Locate the cell with the specified text and output its (x, y) center coordinate. 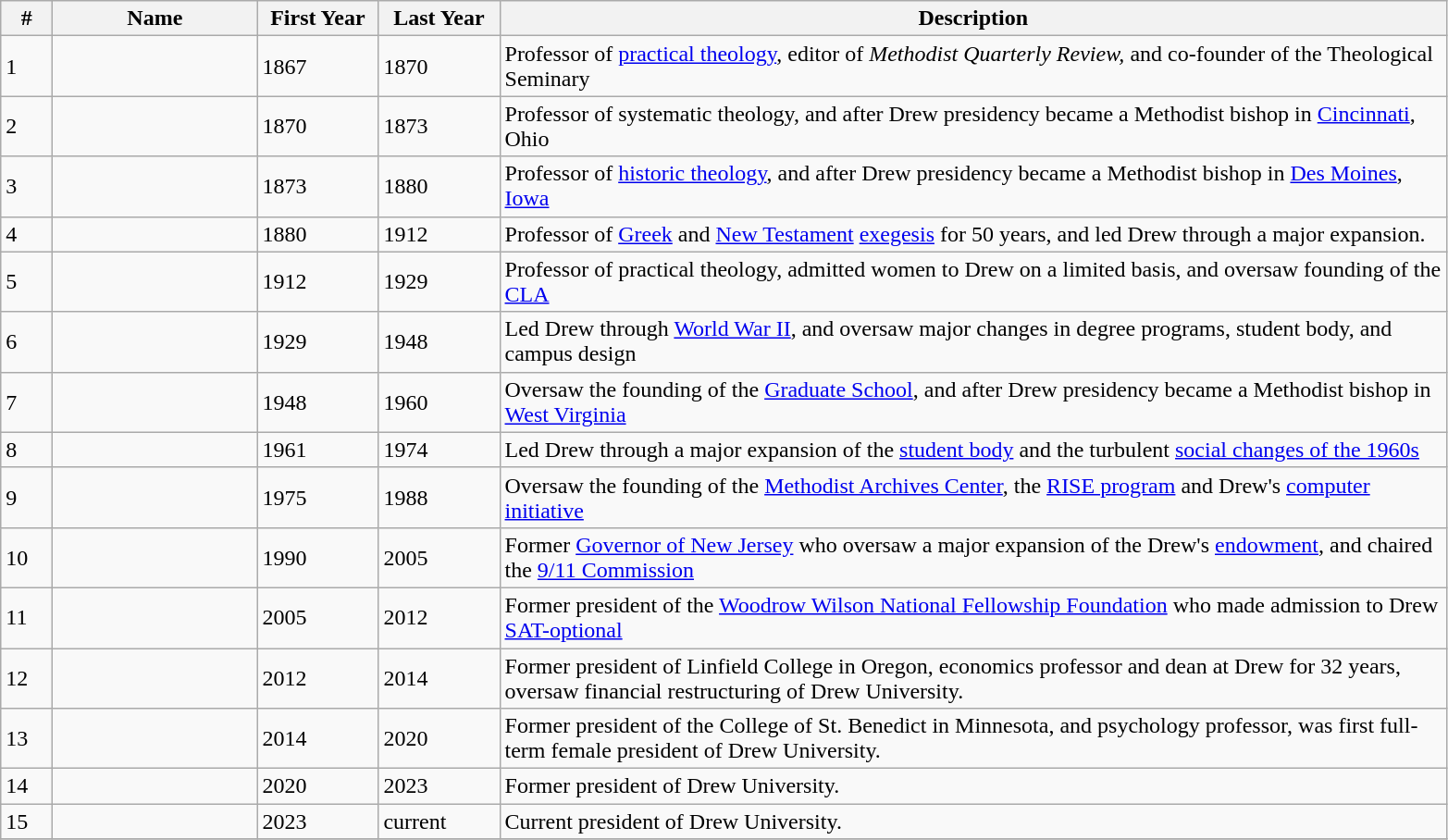
Led Drew through a major expansion of the student body and the turbulent social changes of the 1960s (973, 450)
1 (27, 67)
Last Year (439, 19)
1974 (439, 450)
Former president of Drew University. (973, 786)
Professor of historic theology, and after Drew presidency became a Methodist bishop in Des Moines, Iowa (973, 187)
13 (27, 738)
Description (973, 19)
1975 (318, 498)
5 (27, 281)
3 (27, 187)
6 (27, 342)
2 (27, 126)
1961 (318, 450)
Professor of practical theology, admitted women to Drew on a limited basis, and oversaw founding of the CLA (973, 281)
Professor of practical theology, editor of Methodist Quarterly Review, and co-founder of the Theological Seminary (973, 67)
First Year (318, 19)
10 (27, 557)
7 (27, 401)
1867 (318, 67)
Name (155, 19)
Former president of the Woodrow Wilson National Fellowship Foundation who made admission to Drew SAT-optional (973, 618)
current (439, 821)
# (27, 19)
14 (27, 786)
Oversaw the founding of the Graduate School, and after Drew presidency became a Methodist bishop in West Virginia (973, 401)
Professor of systematic theology, and after Drew presidency became a Methodist bishop in Cincinnati, Ohio (973, 126)
Former president of the College of St. Benedict in Minnesota, and psychology professor, was first full-term female president of Drew University. (973, 738)
8 (27, 450)
Led Drew through World War II, and oversaw major changes in degree programs, student body, and campus design (973, 342)
Current president of Drew University. (973, 821)
11 (27, 618)
Former Governor of New Jersey who oversaw a major expansion of the Drew's endowment, and chaired the 9/11 Commission (973, 557)
1960 (439, 401)
Professor of Greek and New Testament exegesis for 50 years, and led Drew through a major expansion. (973, 234)
9 (27, 498)
12 (27, 677)
4 (27, 234)
Oversaw the founding of the Methodist Archives Center, the RISE program and Drew's computer initiative (973, 498)
1990 (318, 557)
1988 (439, 498)
15 (27, 821)
